Capture the cell that displays the provided text and extract its [X, Y] central coordinate. 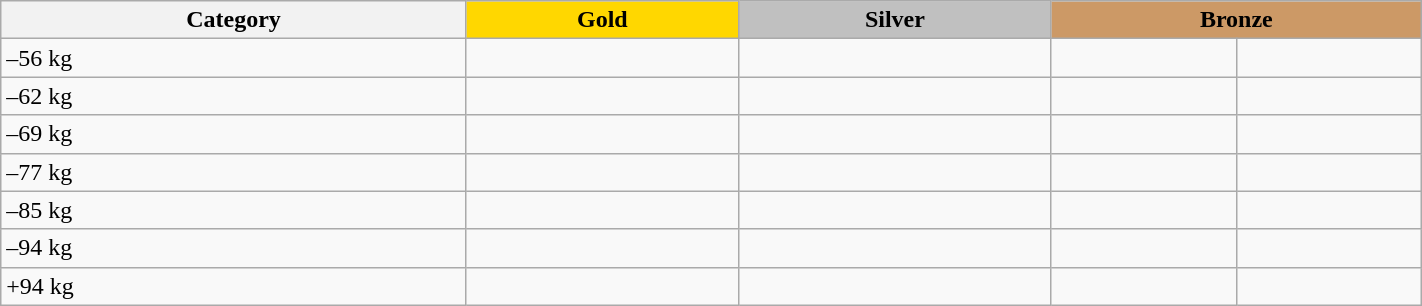
–85 kg [234, 210]
+94 kg [234, 286]
–56 kg [234, 58]
Bronze [1236, 20]
Silver [894, 20]
–69 kg [234, 134]
Gold [602, 20]
–62 kg [234, 96]
–77 kg [234, 172]
–94 kg [234, 248]
Category [234, 20]
